Extract the (x, y) coordinate from the center of the cell holding the provided text.  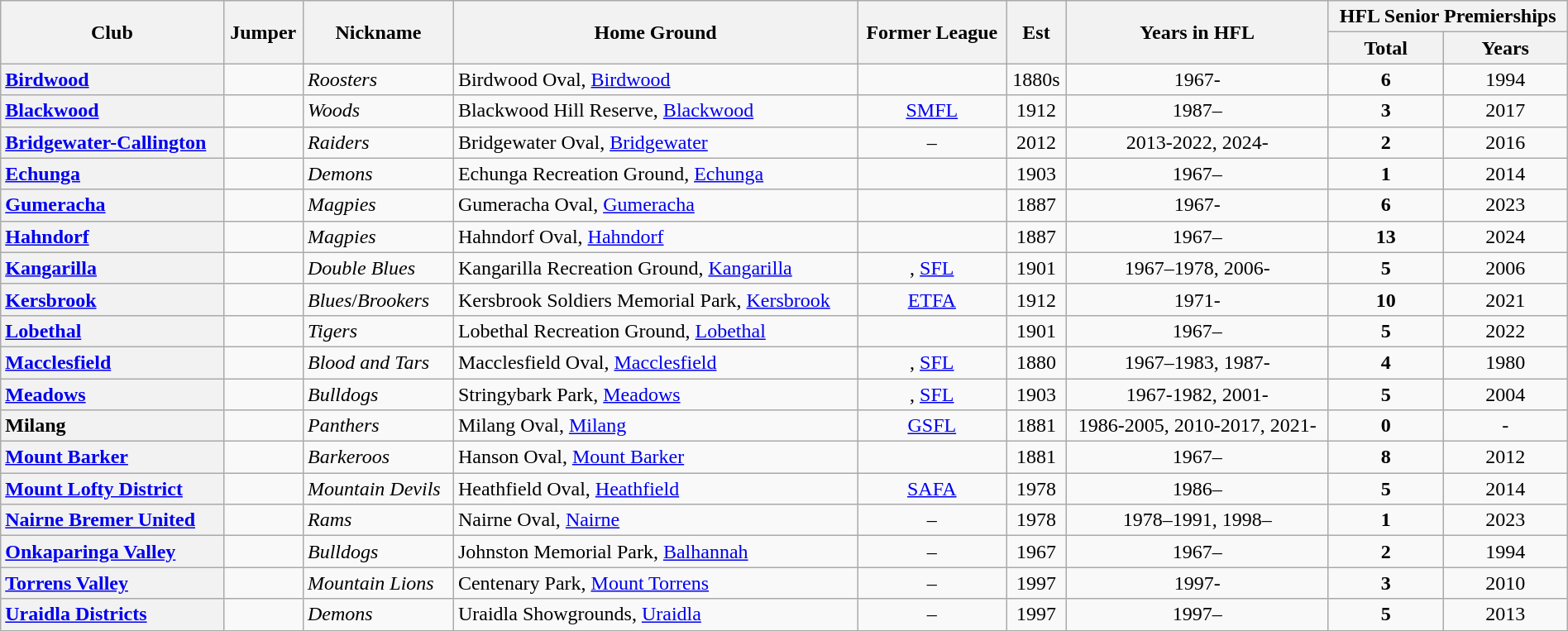
Macclesfield Oval, Macclesfield (655, 362)
Blood and Tars (378, 362)
1997– (1198, 614)
SAFA (932, 489)
Hanson Oval, Mount Barker (655, 457)
1980 (1505, 362)
SMFL (932, 111)
Rams (378, 520)
Stringybark Park, Meadows (655, 394)
Kersbrook (112, 299)
Gumeracha (112, 205)
Tigers (378, 331)
Onkaparinga Valley (112, 552)
Echunga Recreation Ground, Echunga (655, 174)
2022 (1505, 331)
Birdwood (112, 79)
Blackwood Hill Reserve, Blackwood (655, 111)
Bridgewater Oval, Bridgewater (655, 142)
Club (112, 32)
0 (1386, 426)
Former League (932, 32)
2006 (1505, 268)
Raiders (378, 142)
Est (1036, 32)
1986-2005, 2010-2017, 2021- (1198, 426)
Nairne Bremer United (112, 520)
- (1505, 426)
1967–1983, 1987- (1198, 362)
1967–1978, 2006- (1198, 268)
Total (1386, 48)
1987– (1198, 111)
Bridgewater-Callington (112, 142)
4 (1386, 362)
1967 (1036, 552)
Home Ground (655, 32)
2013-2022, 2024- (1198, 142)
1880s (1036, 79)
ETFA (932, 299)
Meadows (112, 394)
HFL Senior Premierships (1447, 17)
Mount Lofty District (112, 489)
Heathfield Oval, Heathfield (655, 489)
2016 (1505, 142)
2010 (1505, 583)
Woods (378, 111)
Nairne Oval, Nairne (655, 520)
Blues/Brookers (378, 299)
1997- (1198, 583)
8 (1386, 457)
Lobethal Recreation Ground, Lobethal (655, 331)
Panthers (378, 426)
Johnston Memorial Park, Balhannah (655, 552)
Years in HFL (1198, 32)
2013 (1505, 614)
Hahndorf (112, 237)
Milang (112, 426)
Double Blues (378, 268)
Torrens Valley (112, 583)
Nickname (378, 32)
2024 (1505, 237)
Jumper (263, 32)
1880 (1036, 362)
Gumeracha Oval, Gumeracha (655, 205)
2004 (1505, 394)
Echunga (112, 174)
Years (1505, 48)
1978–1991, 1998– (1198, 520)
GSFL (932, 426)
1967-1982, 2001- (1198, 394)
Kangarilla (112, 268)
1971- (1198, 299)
Barkeroos (378, 457)
Uraidla Districts (112, 614)
Macclesfield (112, 362)
Mount Barker (112, 457)
Kangarilla Recreation Ground, Kangarilla (655, 268)
1986– (1198, 489)
13 (1386, 237)
Lobethal (112, 331)
Centenary Park, Mount Torrens (655, 583)
Kersbrook Soldiers Memorial Park, Kersbrook (655, 299)
Birdwood Oval, Birdwood (655, 79)
Roosters (378, 79)
Blackwood (112, 111)
Milang Oval, Milang (655, 426)
Mountain Lions (378, 583)
2017 (1505, 111)
Mountain Devils (378, 489)
Uraidla Showgrounds, Uraidla (655, 614)
10 (1386, 299)
2021 (1505, 299)
Hahndorf Oval, Hahndorf (655, 237)
